From the cell containing the given text, extract its center point as (x, y) coordinate. 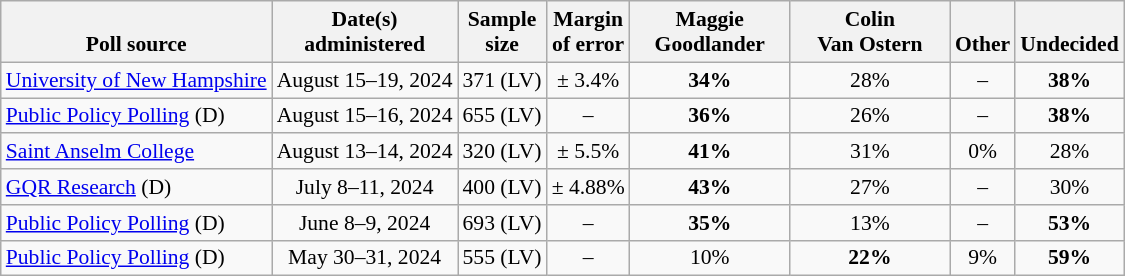
31% (870, 152)
Poll source (136, 32)
27% (870, 187)
30% (1069, 187)
59% (1069, 258)
Other (982, 32)
22% (870, 258)
ColinVan Ostern (870, 32)
400 (LV) (502, 187)
June 8–9, 2024 (365, 223)
36% (710, 116)
34% (710, 80)
320 (LV) (502, 152)
9% (982, 258)
MaggieGoodlander (710, 32)
GQR Research (D) (136, 187)
13% (870, 223)
University of New Hampshire (136, 80)
43% (710, 187)
± 3.4% (588, 80)
Saint Anselm College (136, 152)
0% (982, 152)
Undecided (1069, 32)
693 (LV) (502, 223)
Marginof error (588, 32)
August 15–16, 2024 (365, 116)
July 8–11, 2024 (365, 187)
May 30–31, 2024 (365, 258)
555 (LV) (502, 258)
53% (1069, 223)
26% (870, 116)
371 (LV) (502, 80)
± 4.88% (588, 187)
Date(s)administered (365, 32)
10% (710, 258)
655 (LV) (502, 116)
± 5.5% (588, 152)
August 13–14, 2024 (365, 152)
35% (710, 223)
Samplesize (502, 32)
41% (710, 152)
August 15–19, 2024 (365, 80)
